Output the [x, y] coordinate of the center of the cell containing the given text.  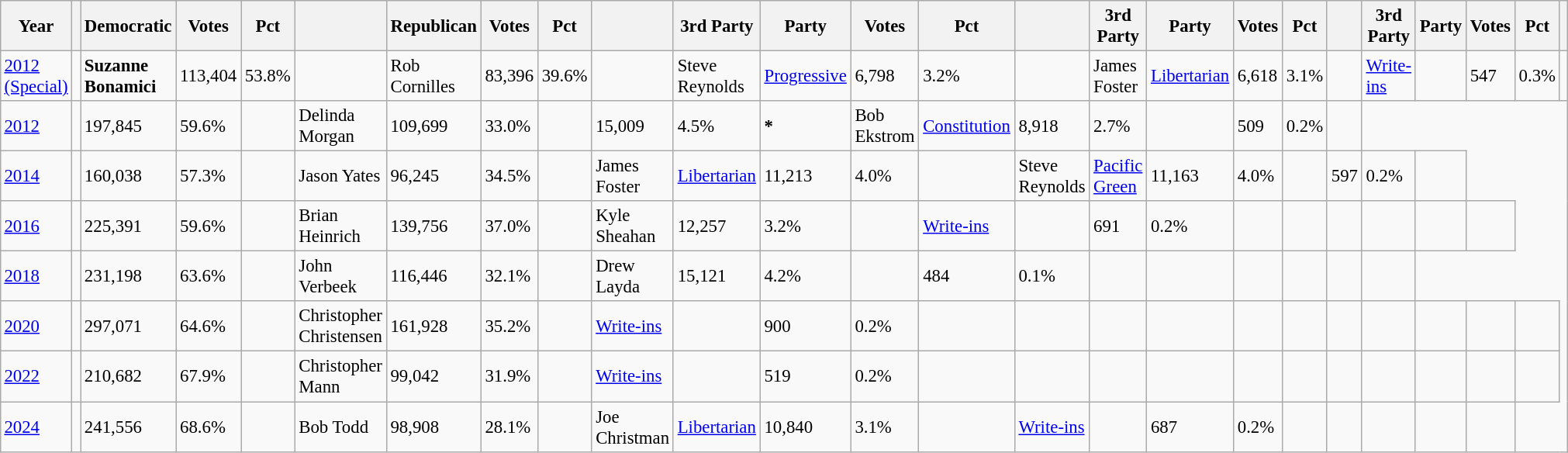
Democratic [129, 26]
Rob Cornilles [433, 76]
0.1% [1052, 276]
32.1% [509, 276]
67.9% [209, 377]
113,404 [209, 76]
57.3% [209, 177]
509 [1258, 126]
6,798 [885, 76]
900 [805, 326]
11,163 [1190, 177]
37.0% [509, 226]
597 [1345, 177]
6,618 [1258, 76]
Republican [433, 26]
139,756 [433, 226]
15,121 [717, 276]
53.8% [268, 76]
4.2% [805, 276]
Constitution [966, 126]
Progressive [805, 76]
96,245 [433, 177]
Pacific Green [1118, 177]
484 [966, 276]
2012 (Special) [36, 76]
15,009 [633, 126]
Christopher Christensen [340, 326]
4.5% [717, 126]
519 [805, 377]
* [805, 126]
Brian Heinrich [340, 226]
39.6% [565, 76]
8,918 [1052, 126]
83,396 [509, 76]
63.6% [209, 276]
Drew Layda [633, 276]
0.3% [1537, 76]
2014 [36, 177]
297,071 [129, 326]
98,908 [433, 427]
547 [1490, 76]
2024 [36, 427]
116,446 [433, 276]
Suzanne Bonamici [129, 76]
Bob Todd [340, 427]
231,198 [129, 276]
10,840 [805, 427]
68.6% [209, 427]
2022 [36, 377]
12,257 [717, 226]
210,682 [129, 377]
225,391 [129, 226]
109,699 [433, 126]
2016 [36, 226]
Kyle Sheahan [633, 226]
Jason Yates [340, 177]
99,042 [433, 377]
241,556 [129, 427]
161,928 [433, 326]
Delinda Morgan [340, 126]
35.2% [509, 326]
34.5% [509, 177]
691 [1118, 226]
Joe Christman [633, 427]
2.7% [1118, 126]
160,038 [129, 177]
11,213 [805, 177]
31.9% [509, 377]
Year [36, 26]
Christopher Mann [340, 377]
33.0% [509, 126]
687 [1190, 427]
2020 [36, 326]
2018 [36, 276]
John Verbeek [340, 276]
64.6% [209, 326]
28.1% [509, 427]
2012 [36, 126]
Bob Ekstrom [885, 126]
197,845 [129, 126]
